From the cell containing the given text, extract its center point as [X, Y] coordinate. 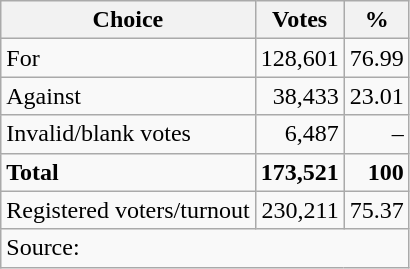
% [376, 20]
23.01 [376, 96]
230,211 [300, 210]
Invalid/blank votes [128, 134]
6,487 [300, 134]
76.99 [376, 58]
Votes [300, 20]
100 [376, 172]
38,433 [300, 96]
Choice [128, 20]
– [376, 134]
Against [128, 96]
173,521 [300, 172]
For [128, 58]
Registered voters/turnout [128, 210]
128,601 [300, 58]
75.37 [376, 210]
Total [128, 172]
Source: [205, 248]
